Pinpoint the cell where the given text exists, returning its (x, y) midpoint coordinate. 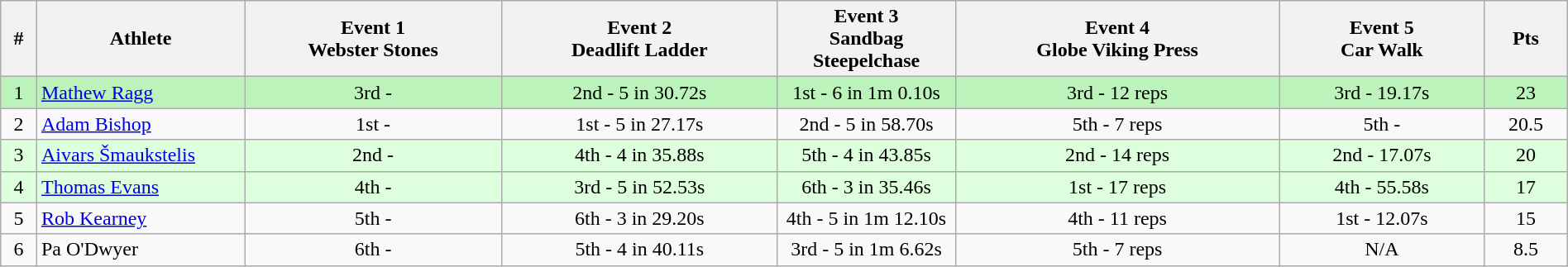
Event 3Sandbag Steepelchase (867, 39)
6th - 3 in 35.46s (867, 187)
2nd - 14 reps (1117, 155)
4th - 11 reps (1117, 218)
23 (1527, 93)
Mathew Ragg (141, 93)
Rob Kearney (141, 218)
Adam Bishop (141, 124)
6th - 3 in 29.20s (640, 218)
6th - (374, 250)
2nd - 17.07s (1381, 155)
2nd - 5 in 58.70s (867, 124)
# (19, 39)
Event 1Webster Stones (374, 39)
4th - 4 in 35.88s (640, 155)
1st - 12.07s (1381, 218)
4th - 5 in 1m 12.10s (867, 218)
8.5 (1527, 250)
4th - (374, 187)
Pa O'Dwyer (141, 250)
4th - 55.58s (1381, 187)
2nd - 5 in 30.72s (640, 93)
1st - (374, 124)
Event 4Globe Viking Press (1117, 39)
1st - 17 reps (1117, 187)
5th - 4 in 40.11s (640, 250)
Pts (1527, 39)
1st - 6 in 1m 0.10s (867, 93)
Event 5Car Walk (1381, 39)
3rd - 12 reps (1117, 93)
3rd - (374, 93)
Aivars Šmaukstelis (141, 155)
1 (19, 93)
4 (19, 187)
20 (1527, 155)
Event 2Deadlift Ladder (640, 39)
3rd - 5 in 52.53s (640, 187)
17 (1527, 187)
2 (19, 124)
3rd - 19.17s (1381, 93)
Thomas Evans (141, 187)
3rd - 5 in 1m 6.62s (867, 250)
20.5 (1527, 124)
2nd - (374, 155)
5 (19, 218)
N/A (1381, 250)
6 (19, 250)
Athlete (141, 39)
3 (19, 155)
5th - 4 in 43.85s (867, 155)
15 (1527, 218)
1st - 5 in 27.17s (640, 124)
